Search for the cell housing the specified text and yield its (X, Y) center coordinate. 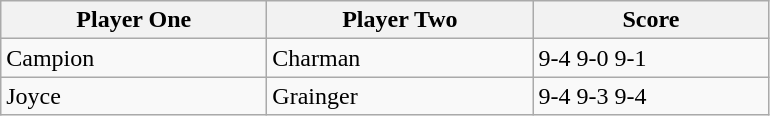
9-4 9-0 9-1 (651, 58)
Player One (134, 20)
Grainger (400, 96)
Charman (400, 58)
Joyce (134, 96)
9-4 9-3 9-4 (651, 96)
Player Two (400, 20)
Score (651, 20)
Campion (134, 58)
